Scan for the cell matching the given text and deliver its [x, y] coordinate at center. 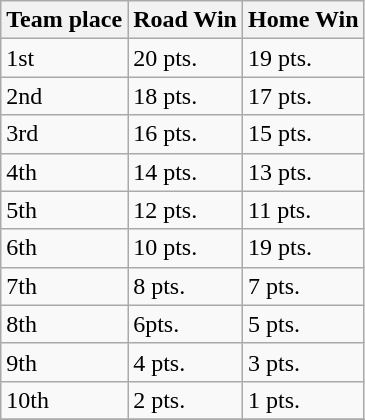
2 pts. [186, 400]
18 pts. [186, 96]
16 pts. [186, 134]
2nd [64, 96]
1 pts. [303, 400]
Road Win [186, 20]
6pts. [186, 324]
15 pts. [303, 134]
12 pts. [186, 210]
8th [64, 324]
3 pts. [303, 362]
11 pts. [303, 210]
4 pts. [186, 362]
Team place [64, 20]
10 pts. [186, 248]
3rd [64, 134]
14 pts. [186, 172]
6th [64, 248]
7th [64, 286]
20 pts. [186, 58]
Home Win [303, 20]
8 pts. [186, 286]
13 pts. [303, 172]
5 pts. [303, 324]
4th [64, 172]
1st [64, 58]
7 pts. [303, 286]
5th [64, 210]
17 pts. [303, 96]
10th [64, 400]
9th [64, 362]
